Provide the (X, Y) coordinate of the cell's center where the given text is located.  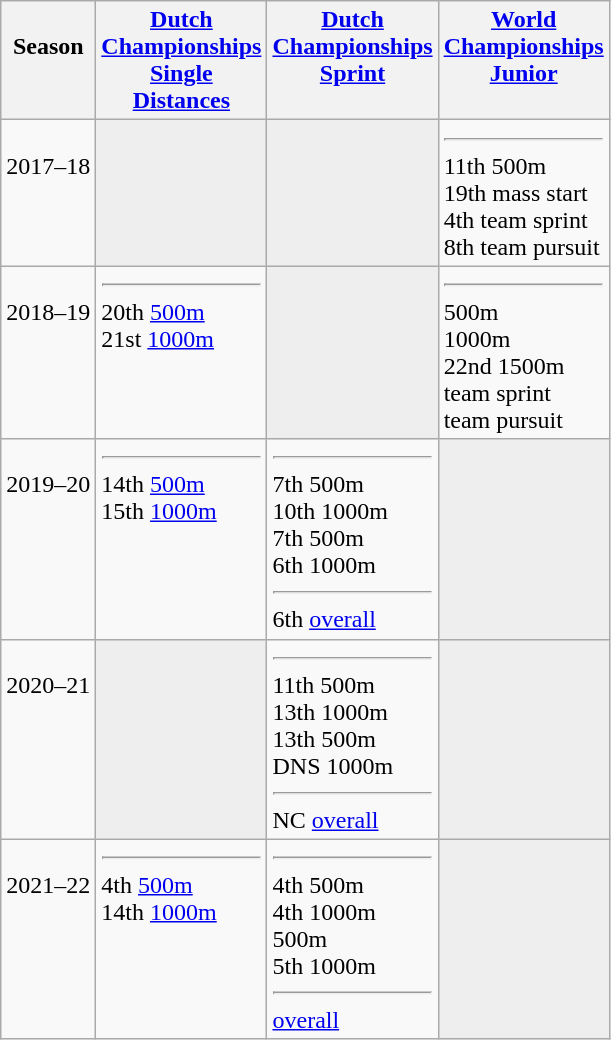
Season (48, 60)
7th 500m 10th 1000m 7th 500m 6th 1000m 6th overall (352, 539)
14th 500m 15th 1000m (182, 539)
4th 500m 4th 1000m 500m 5th 1000m overall (352, 939)
11th 500m 13th 1000m 13th 500m DNS 1000m NC overall (352, 739)
Dutch Championships Sprint (352, 60)
20th 500m 21st 1000m (182, 352)
2018–19 (48, 352)
2017–18 (48, 193)
World Championships Junior (524, 60)
2021–22 (48, 939)
500m 1000m 22nd 1500m team sprint team pursuit (524, 352)
2019–20 (48, 539)
2020–21 (48, 739)
11th 500m 19th mass start 4th team sprint 8th team pursuit (524, 193)
Dutch Championships Single Distances (182, 60)
4th 500m 14th 1000m (182, 939)
